Output the (x, y) coordinate of the center of the cell containing the given text.  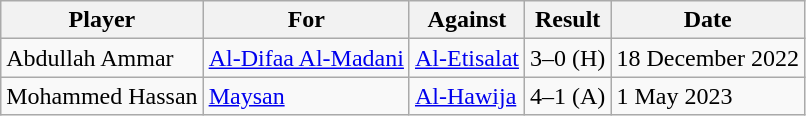
Abdullah Ammar (102, 58)
18 December 2022 (708, 58)
For (306, 20)
3–0 (H) (567, 58)
4–1 (A) (567, 96)
Maysan (306, 96)
Player (102, 20)
Date (708, 20)
1 May 2023 (708, 96)
Result (567, 20)
Al-Etisalat (466, 58)
Al-Difaa Al-Madani (306, 58)
Against (466, 20)
Mohammed Hassan (102, 96)
Al-Hawija (466, 96)
